Search for the cell housing the specified text and yield its (X, Y) center coordinate. 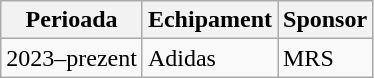
Sponsor (326, 20)
Perioada (72, 20)
Echipament (210, 20)
MRS (326, 58)
2023–prezent (72, 58)
Adidas (210, 58)
